Return (x, y) of the center of cell containing provided text 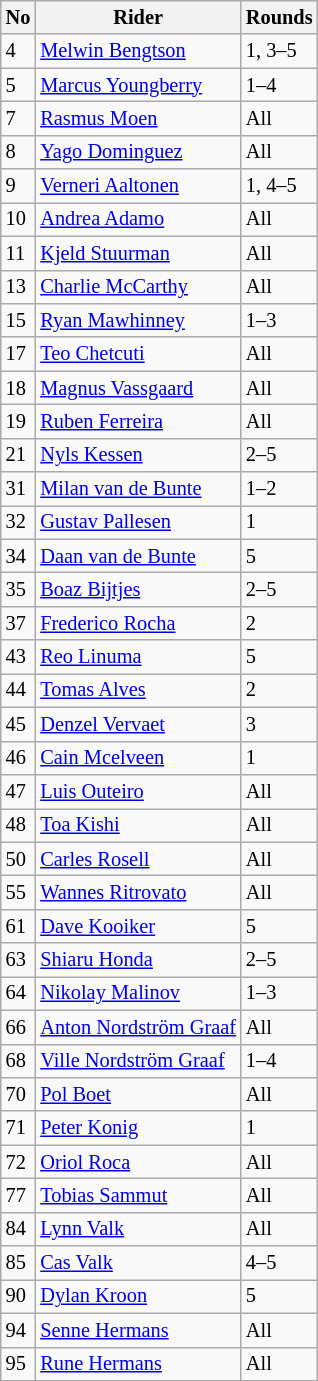
71 (18, 1128)
Boaz Bijtjes (138, 589)
13 (18, 287)
Ryan Mawhinney (138, 320)
Dave Kooiker (138, 926)
17 (18, 354)
1, 3–5 (280, 51)
Milan van de Bunte (138, 489)
Verneri Aaltonen (138, 186)
31 (18, 489)
19 (18, 421)
66 (18, 1027)
Cain Mcelveen (138, 758)
3 (280, 724)
Wannes Ritrovato (138, 892)
Charlie McCarthy (138, 287)
85 (18, 1263)
Marcus Youngberry (138, 85)
4 (18, 51)
Tobias Sammut (138, 1195)
61 (18, 926)
Senne Hermans (138, 1330)
Ville Nordström Graaf (138, 1061)
Daan van de Bunte (138, 556)
Rasmus Moen (138, 118)
43 (18, 657)
90 (18, 1296)
Rider (138, 17)
Luis Outeiro (138, 791)
44 (18, 690)
18 (18, 388)
Anton Nordström Graaf (138, 1027)
Gustav Pallesen (138, 522)
64 (18, 993)
Peter Konig (138, 1128)
70 (18, 1094)
Reo Linuma (138, 657)
10 (18, 219)
68 (18, 1061)
Teo Chetcuti (138, 354)
37 (18, 623)
Toa Kishi (138, 825)
1–2 (280, 489)
Rounds (280, 17)
Frederico Rocha (138, 623)
9 (18, 186)
72 (18, 1162)
4–5 (280, 1263)
Melwin Bengtson (138, 51)
63 (18, 960)
Magnus Vassgaard (138, 388)
8 (18, 152)
No (18, 17)
Dylan Kroon (138, 1296)
1, 4–5 (280, 186)
21 (18, 455)
Ruben Ferreira (138, 421)
94 (18, 1330)
7 (18, 118)
Lynn Valk (138, 1229)
Andrea Adamo (138, 219)
46 (18, 758)
Kjeld Stuurman (138, 253)
48 (18, 825)
Yago Dominguez (138, 152)
15 (18, 320)
50 (18, 859)
32 (18, 522)
Shiaru Honda (138, 960)
35 (18, 589)
Carles Rosell (138, 859)
47 (18, 791)
34 (18, 556)
Pol Boet (138, 1094)
Nikolay Malinov (138, 993)
84 (18, 1229)
Nyls Kessen (138, 455)
45 (18, 724)
Denzel Vervaet (138, 724)
55 (18, 892)
Tomas Alves (138, 690)
Oriol Roca (138, 1162)
Cas Valk (138, 1263)
11 (18, 253)
95 (18, 1364)
77 (18, 1195)
Rune Hermans (138, 1364)
